Locate the cell with the specified text and output its (x, y) center coordinate. 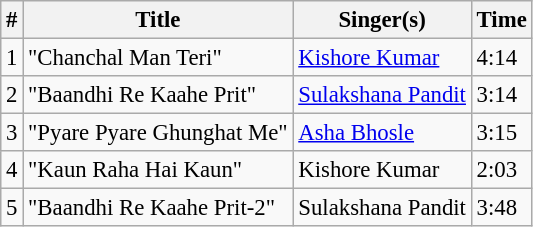
Asha Bhosle (382, 133)
"Chanchal Man Teri" (158, 58)
3:14 (502, 95)
3:15 (502, 133)
"Baandhi Re Kaahe Prit-2" (158, 208)
"Baandhi Re Kaahe Prit" (158, 95)
3:48 (502, 208)
Time (502, 20)
4 (12, 170)
# (12, 20)
2 (12, 95)
Title (158, 20)
"Pyare Pyare Ghunghat Me" (158, 133)
"Kaun Raha Hai Kaun" (158, 170)
1 (12, 58)
2:03 (502, 170)
5 (12, 208)
3 (12, 133)
4:14 (502, 58)
Singer(s) (382, 20)
